Scan for the cell matching the given text and deliver its [X, Y] coordinate at center. 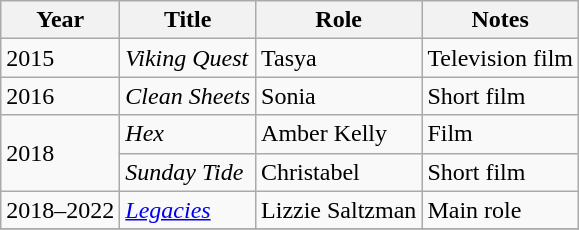
Year [60, 20]
Legacies [188, 210]
Hex [188, 134]
Role [339, 20]
Sunday Tide [188, 172]
Sonia [339, 96]
Christabel [339, 172]
2016 [60, 96]
Title [188, 20]
Main role [500, 210]
2015 [60, 58]
2018–2022 [60, 210]
Television film [500, 58]
Notes [500, 20]
Film [500, 134]
Clean Sheets [188, 96]
Tasya [339, 58]
2018 [60, 153]
Viking Quest [188, 58]
Lizzie Saltzman [339, 210]
Amber Kelly [339, 134]
